Extract the (X, Y) coordinate from the center of the cell holding the provided text.  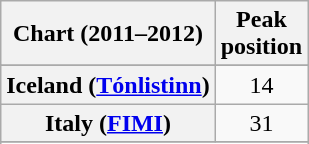
31 (261, 123)
Iceland (Tónlistinn) (108, 85)
Chart (2011–2012) (108, 34)
Italy (FIMI) (108, 123)
Peakposition (261, 34)
14 (261, 85)
